From the cell containing the given text, extract its center point as [X, Y] coordinate. 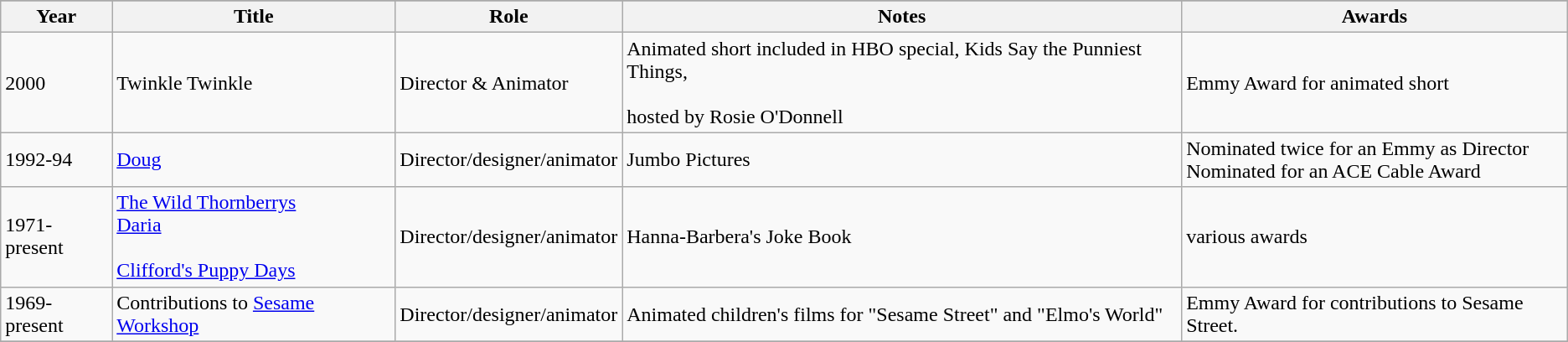
The Wild ThornberrysDariaClifford's Puppy Days [254, 236]
Hanna-Barbera's Joke Book [902, 236]
various awards [1375, 236]
Animated short included in HBO special, Kids Say the Punniest Things,hosted by Rosie O'Donnell [902, 82]
Role [509, 17]
Nominated twice for an Emmy as DirectorNominated for an ACE Cable Award [1375, 159]
1992-94 [57, 159]
Jumbo Pictures [902, 159]
Animated children's films for "Sesame Street" and "Elmo's World" [902, 313]
2000 [57, 82]
Director & Animator [509, 82]
Emmy Award for contributions to Sesame Street. [1375, 313]
Awards [1375, 17]
Year [57, 17]
Doug [254, 159]
Notes [902, 17]
1969-present [57, 313]
Twinkle Twinkle [254, 82]
Contributions to Sesame Workshop [254, 313]
1971-present [57, 236]
Emmy Award for animated short [1375, 82]
Title [254, 17]
